Return the [X, Y] coordinate for the center point of the cell that contains the specified text.  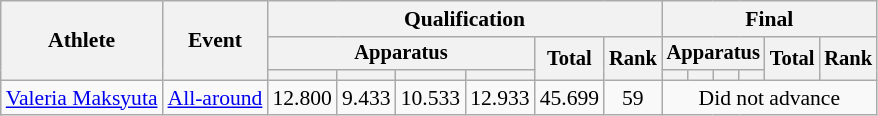
12.800 [302, 98]
9.433 [366, 98]
Athlete [82, 40]
59 [633, 98]
All-around [216, 98]
10.533 [430, 98]
Qualification [464, 19]
Final [770, 19]
Event [216, 40]
12.933 [500, 98]
Did not advance [770, 98]
Valeria Maksyuta [82, 98]
45.699 [570, 98]
